Search for the cell housing the specified text and yield its (x, y) center coordinate. 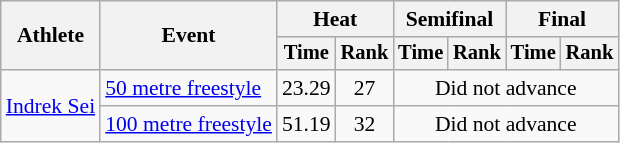
50 metre freestyle (188, 88)
Semifinal (449, 19)
Heat (335, 19)
23.29 (306, 88)
27 (365, 88)
Event (188, 36)
51.19 (306, 124)
100 metre freestyle (188, 124)
Athlete (50, 36)
Indrek Sei (50, 106)
32 (365, 124)
Final (562, 19)
